Return [x, y] of the center of cell containing provided text 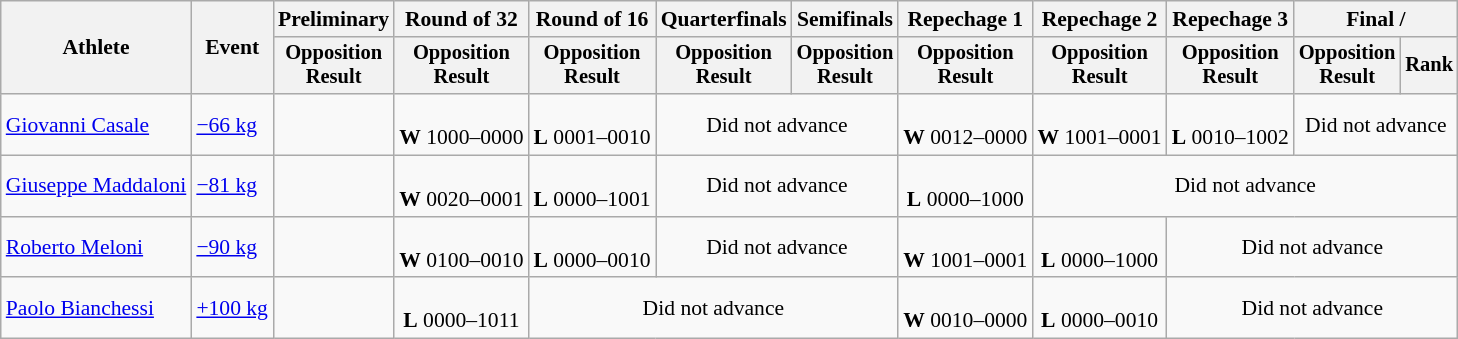
−90 kg [232, 248]
Giovanni Casale [96, 124]
L 0000–1011 [461, 308]
L 0010–1002 [1230, 124]
W 0010–0000 [965, 308]
Semifinals [846, 19]
L 0001–0010 [592, 124]
Event [232, 48]
Repechage 1 [965, 19]
Rank [1429, 66]
Quarterfinals [724, 19]
Round of 32 [461, 19]
Athlete [96, 48]
Preliminary [334, 19]
+100 kg [232, 308]
Giuseppe Maddaloni [96, 186]
Roberto Meloni [96, 248]
Repechage 2 [1099, 19]
Final / [1376, 19]
Repechage 3 [1230, 19]
W 0020–0001 [461, 186]
W 1000–0000 [461, 124]
−66 kg [232, 124]
W 0100–0010 [461, 248]
W 0012–0000 [965, 124]
−81 kg [232, 186]
Round of 16 [592, 19]
L 0000–1001 [592, 186]
Paolo Bianchessi [96, 308]
